Locate the cell with the specified text and output its (x, y) center coordinate. 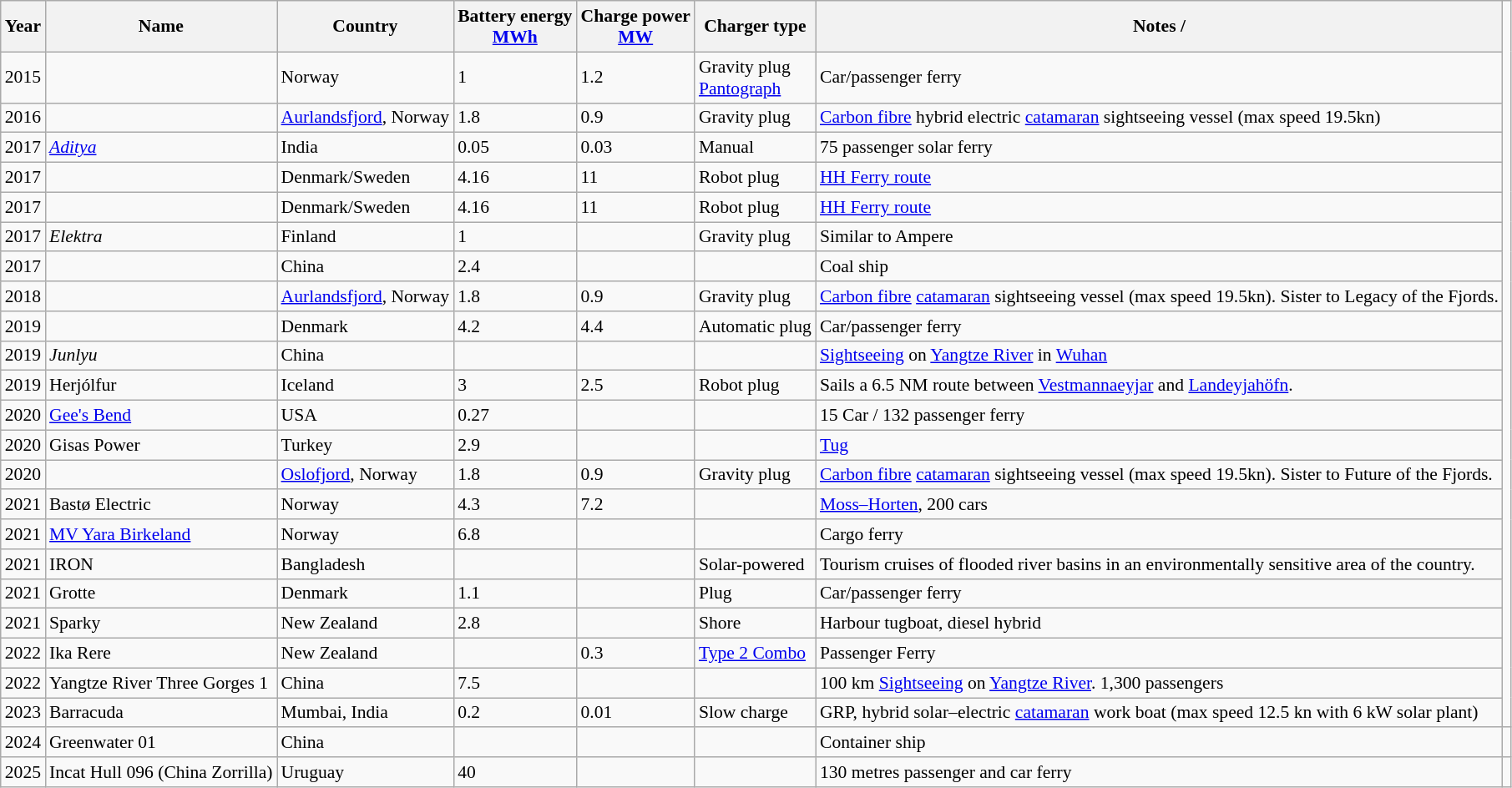
Herjólfur (160, 386)
Type 2 Combo (755, 654)
India (366, 148)
4.2 (514, 326)
2025 (23, 772)
Aditya (160, 148)
Gravity plugPantograph (755, 77)
Name (160, 27)
Gisas Power (160, 445)
Slow charge (755, 713)
6.8 (514, 534)
Carbon fibre hybrid electric catamaran sightseeing vessel (max speed 19.5kn) (1159, 118)
Charge powerMW (635, 27)
Junlyu (160, 356)
GRP, hybrid solar–electric catamaran work boat (max speed 12.5 kn with 6 kW solar plant) (1159, 713)
Notes / (1159, 27)
Bastø Electric (160, 505)
Battery energyMWh (514, 27)
1.2 (635, 77)
2024 (23, 743)
0.27 (514, 416)
2.9 (514, 445)
0.3 (635, 654)
Sightseeing on Yangtze River in Wuhan (1159, 356)
Carbon fibre catamaran sightseeing vessel (max speed 19.5kn). Sister to Future of the Fjords. (1159, 475)
Solar-powered (755, 564)
Tourism cruises of flooded river basins in an environmentally sensitive area of the country. (1159, 564)
Shore (755, 624)
4.3 (514, 505)
Moss–Horten, 200 cars (1159, 505)
Automatic plug (755, 326)
Ika Rere (160, 654)
2018 (23, 296)
Country (366, 27)
2.4 (514, 267)
Bangladesh (366, 564)
7.2 (635, 505)
2016 (23, 118)
2.5 (635, 386)
Tug (1159, 445)
3 (514, 386)
Passenger Ferry (1159, 654)
Barracuda (160, 713)
IRON (160, 564)
Oslofjord, Norway (366, 475)
Finland (366, 237)
Sparky (160, 624)
2023 (23, 713)
0.05 (514, 148)
4.4 (635, 326)
Greenwater 01 (160, 743)
0.03 (635, 148)
Harbour tugboat, diesel hybrid (1159, 624)
100 km Sightseeing on Yangtze River. 1,300 passengers (1159, 683)
Plug (755, 594)
75 passenger solar ferry (1159, 148)
Elektra (160, 237)
Container ship (1159, 743)
Sails a 6.5 NM route between Vestmannaeyjar and Landeyjahöfn. (1159, 386)
0.2 (514, 713)
Turkey (366, 445)
Cargo ferry (1159, 534)
Uruguay (366, 772)
15 Car / 132 passenger ferry (1159, 416)
USA (366, 416)
Iceland (366, 386)
0.01 (635, 713)
40 (514, 772)
Year (23, 27)
Incat Hull 096 (China Zorrilla) (160, 772)
Similar to Ampere (1159, 237)
7.5 (514, 683)
Coal ship (1159, 267)
2.8 (514, 624)
Yangtze River Three Gorges 1 (160, 683)
1.1 (514, 594)
130 metres passenger and car ferry (1159, 772)
MV Yara Birkeland (160, 534)
2015 (23, 77)
Grotte (160, 594)
Carbon fibre catamaran sightseeing vessel (max speed 19.5kn). Sister to Legacy of the Fjords. (1159, 296)
Manual (755, 148)
Mumbai, India (366, 713)
Charger type (755, 27)
Gee's Bend (160, 416)
